Return the (X, Y) coordinate for the center point of the cell that contains the specified text.  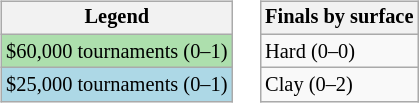
Finals by surface (339, 18)
$60,000 tournaments (0–1) (116, 51)
Legend (116, 18)
Hard (0–0) (339, 51)
Clay (0–2) (339, 85)
$25,000 tournaments (0–1) (116, 85)
